Identify which cell holds the provided text, then report its [x, y] central coordinate. 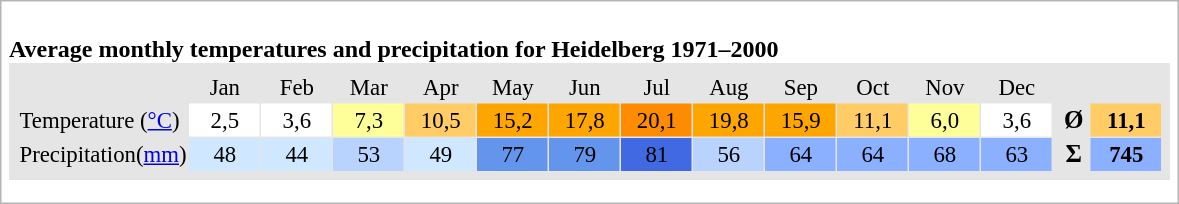
81 [657, 154]
Feb [297, 87]
79 [585, 154]
Jul [657, 87]
15,9 [801, 120]
Temperature (°C) [103, 120]
56 [729, 154]
Apr [441, 87]
19,8 [729, 120]
20,1 [657, 120]
Nov [945, 87]
7,3 [369, 120]
10,5 [441, 120]
Aug [729, 87]
63 [1017, 154]
Dec [1017, 87]
53 [369, 154]
77 [513, 154]
Σ [1072, 154]
68 [945, 154]
17,8 [585, 120]
6,0 [945, 120]
Oct [873, 87]
49 [441, 154]
Mar [369, 87]
Ø [1072, 120]
Jun [585, 87]
Jan [225, 87]
2,5 [225, 120]
Sep [801, 87]
15,2 [513, 120]
Precipitation(mm) [103, 154]
May [513, 87]
48 [225, 154]
745 [1126, 154]
44 [297, 154]
